Locate the cell with the specified text and output its (X, Y) center coordinate. 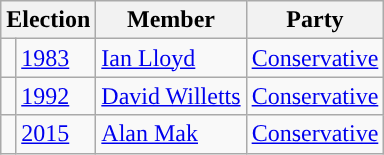
Member (171, 20)
Party (315, 20)
Alan Mak (171, 134)
Election (48, 20)
Ian Lloyd (171, 58)
1992 (56, 96)
1983 (56, 58)
2015 (56, 134)
David Willetts (171, 96)
